Determine the [X, Y] coordinate at the center of the cell enclosing the given text.  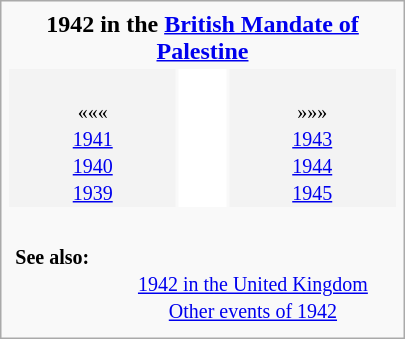
1942 in the United KingdomOther events of 1942 [254, 284]
1942 in the British Mandate of Palestine [202, 38]
See also: [60, 284]
See also: 1942 in the United KingdomOther events of 1942 [202, 270]
»»»194319441945 [312, 138]
«««194119401939 [92, 138]
